Return (x, y) of the center of cell containing provided text 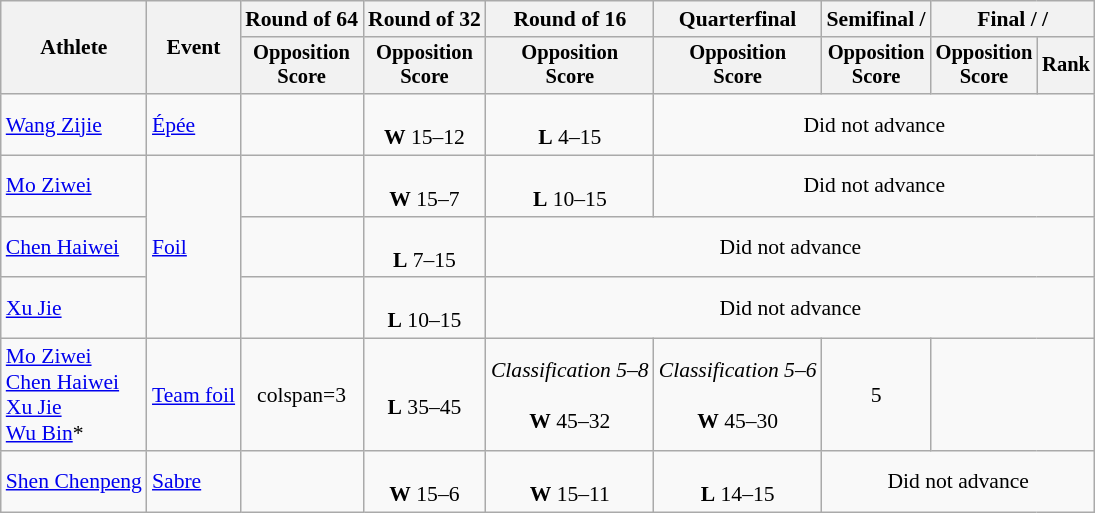
Foil (194, 248)
Rank (1066, 66)
Classification 5–6W 45–30 (738, 395)
Shen Chenpeng (74, 482)
Chen Haiwei (74, 248)
Épée (194, 124)
Round of 32 (424, 19)
Xu Jie (74, 308)
Final / / (1013, 19)
colspan=3 (302, 395)
L 35–45 (424, 395)
Mo Ziwei (74, 186)
L 4–15 (570, 124)
W 15–11 (570, 482)
Mo Ziwei Chen Haiwei Xu JieWu Bin* (74, 395)
Sabre (194, 482)
Classification 5–8W 45–32 (570, 395)
Athlete (74, 48)
W 15–7 (424, 186)
L 7–15 (424, 248)
Round of 16 (570, 19)
Team foil (194, 395)
W 15–6 (424, 482)
Round of 64 (302, 19)
Semifinal / (876, 19)
Event (194, 48)
W 15–12 (424, 124)
Wang Zijie (74, 124)
L 14–15 (738, 482)
5 (876, 395)
Quarterfinal (738, 19)
